Determine the [x, y] coordinate at the center of the cell enclosing the given text.  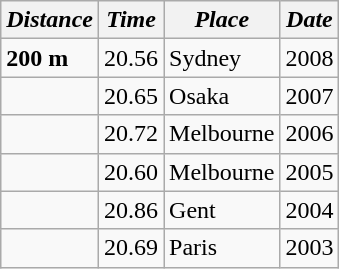
2005 [310, 172]
Time [130, 20]
2003 [310, 248]
2006 [310, 134]
2008 [310, 58]
20.72 [130, 134]
Place [222, 20]
20.60 [130, 172]
2007 [310, 96]
20.56 [130, 58]
200 m [50, 58]
Paris [222, 248]
Distance [50, 20]
Date [310, 20]
20.69 [130, 248]
2004 [310, 210]
Gent [222, 210]
20.65 [130, 96]
Sydney [222, 58]
20.86 [130, 210]
Osaka [222, 96]
